Extract the [X, Y] coordinate from the center of the cell holding the provided text.  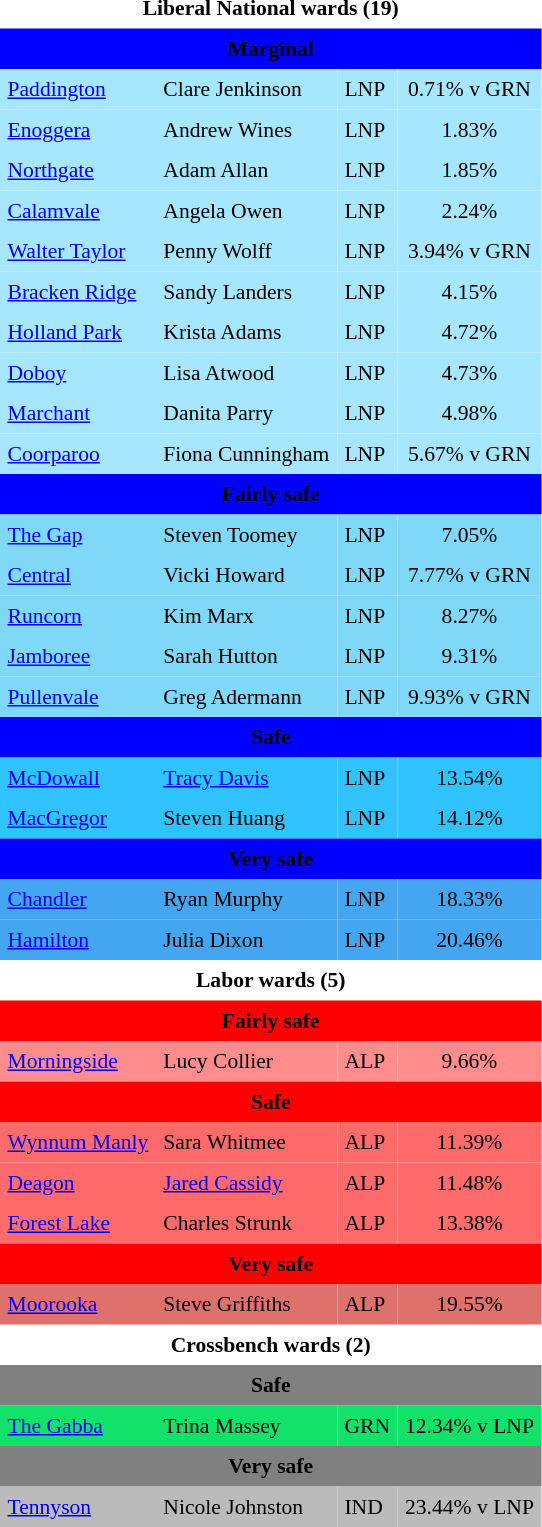
4.73% [470, 372]
2.24% [470, 210]
11.39% [470, 1142]
9.31% [470, 656]
GRN [368, 1425]
Danita Parry [246, 413]
Krista Adams [246, 332]
3.94% v GRN [470, 251]
Ryan Murphy [246, 899]
Nicole Johnston [246, 1506]
Forest Lake [78, 1223]
Marchant [78, 413]
7.77% v GRN [470, 575]
4.72% [470, 332]
Crossbench wards (2) [270, 1344]
4.98% [470, 413]
Northgate [78, 170]
Tracy Davis [246, 777]
Chandler [78, 899]
Bracken Ridge [78, 291]
0.71% v GRN [470, 89]
Penny Wolff [246, 251]
Sarah Hutton [246, 656]
Lisa Atwood [246, 372]
11.48% [470, 1182]
Lucy Collier [246, 1061]
Julia Dixon [246, 939]
9.93% v GRN [470, 696]
Steven Toomey [246, 534]
Trina Massey [246, 1425]
Holland Park [78, 332]
Deagon [78, 1182]
The Gap [78, 534]
Tennyson [78, 1506]
Kim Marx [246, 615]
Angela Owen [246, 210]
Clare Jenkinson [246, 89]
Vicki Howard [246, 575]
5.67% v GRN [470, 453]
Adam Allan [246, 170]
Coorparoo [78, 453]
18.33% [470, 899]
4.15% [470, 291]
McDowall [78, 777]
IND [368, 1506]
Hamilton [78, 939]
Marginal [270, 48]
Moorooka [78, 1304]
9.66% [470, 1061]
23.44% v LNP [470, 1506]
12.34% v LNP [470, 1425]
1.83% [470, 129]
13.38% [470, 1223]
20.46% [470, 939]
MacGregor [78, 818]
Walter Taylor [78, 251]
7.05% [470, 534]
Jared Cassidy [246, 1182]
Andrew Wines [246, 129]
Jamboree [78, 656]
Runcorn [78, 615]
Steve Griffiths [246, 1304]
13.54% [470, 777]
Charles Strunk [246, 1223]
Labor wards (5) [270, 980]
Pullenvale [78, 696]
Doboy [78, 372]
Calamvale [78, 210]
8.27% [470, 615]
Fiona Cunningham [246, 453]
Wynnum Manly [78, 1142]
14.12% [470, 818]
Greg Adermann [246, 696]
The Gabba [78, 1425]
Sara Whitmee [246, 1142]
1.85% [470, 170]
Sandy Landers [246, 291]
Steven Huang [246, 818]
Enoggera [78, 129]
Central [78, 575]
19.55% [470, 1304]
Paddington [78, 89]
Morningside [78, 1061]
